For the text-containing cell, return its midpoint in (X, Y) coordinate format. 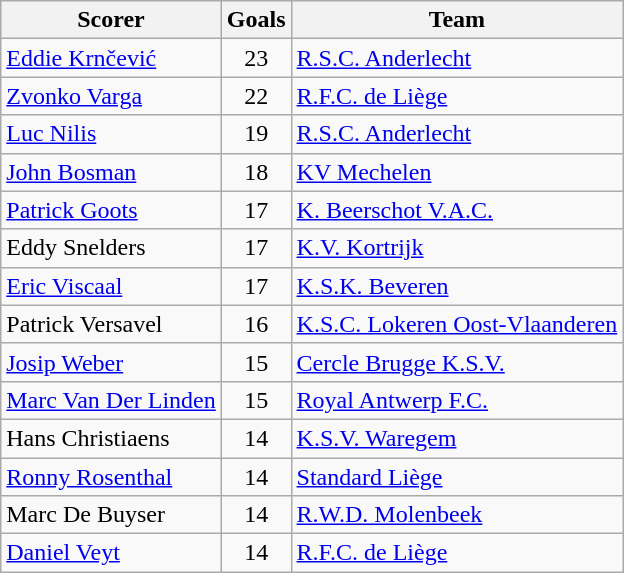
Ronny Rosenthal (112, 477)
Eric Viscaal (112, 286)
Josip Weber (112, 362)
Cercle Brugge K.S.V. (457, 362)
Marc De Buyser (112, 515)
R.W.D. Molenbeek (457, 515)
Patrick Versavel (112, 324)
19 (256, 134)
22 (256, 96)
Standard Liège (457, 477)
KV Mechelen (457, 172)
K. Beerschot V.A.C. (457, 210)
Royal Antwerp F.C. (457, 400)
Luc Nilis (112, 134)
Patrick Goots (112, 210)
Hans Christiaens (112, 438)
Eddie Krnčević (112, 58)
Marc Van Der Linden (112, 400)
18 (256, 172)
K.S.K. Beveren (457, 286)
K.S.C. Lokeren Oost-Vlaanderen (457, 324)
16 (256, 324)
Team (457, 20)
Daniel Veyt (112, 553)
Scorer (112, 20)
K.V. Kortrijk (457, 248)
Eddy Snelders (112, 248)
K.S.V. Waregem (457, 438)
John Bosman (112, 172)
23 (256, 58)
Goals (256, 20)
Zvonko Varga (112, 96)
